Identify which cell holds the provided text, then report its (x, y) central coordinate. 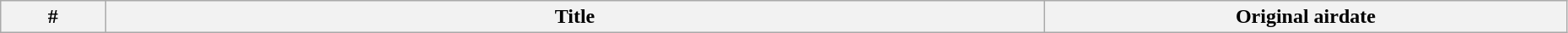
Original airdate (1306, 17)
Title (574, 17)
# (53, 17)
